Determine the (X, Y) coordinate at the center of the cell enclosing the given text.  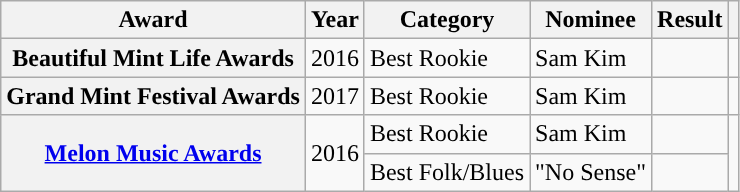
Melon Music Awards (154, 153)
Year (334, 20)
Award (154, 20)
Beautiful Mint Life Awards (154, 58)
Best Folk/Blues (446, 172)
Category (446, 20)
Result (690, 20)
Grand Mint Festival Awards (154, 96)
Nominee (591, 20)
"No Sense" (591, 172)
2017 (334, 96)
